Find where the given text appears and provide that cell's center as (x, y) coordinate. 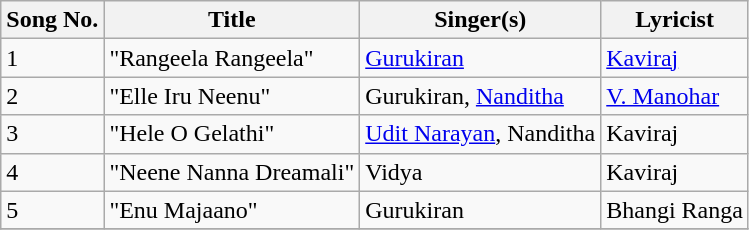
"Neene Nanna Dreamali" (232, 172)
1 (52, 58)
Lyricist (675, 20)
Udit Narayan, Nanditha (480, 134)
Singer(s) (480, 20)
Song No. (52, 20)
3 (52, 134)
5 (52, 210)
Title (232, 20)
Vidya (480, 172)
2 (52, 96)
4 (52, 172)
Gurukiran, Nanditha (480, 96)
Bhangi Ranga (675, 210)
"Enu Majaano" (232, 210)
V. Manohar (675, 96)
"Hele O Gelathi" (232, 134)
"Rangeela Rangeela" (232, 58)
"Elle Iru Neenu" (232, 96)
